Return (x, y) of the center of cell containing provided text 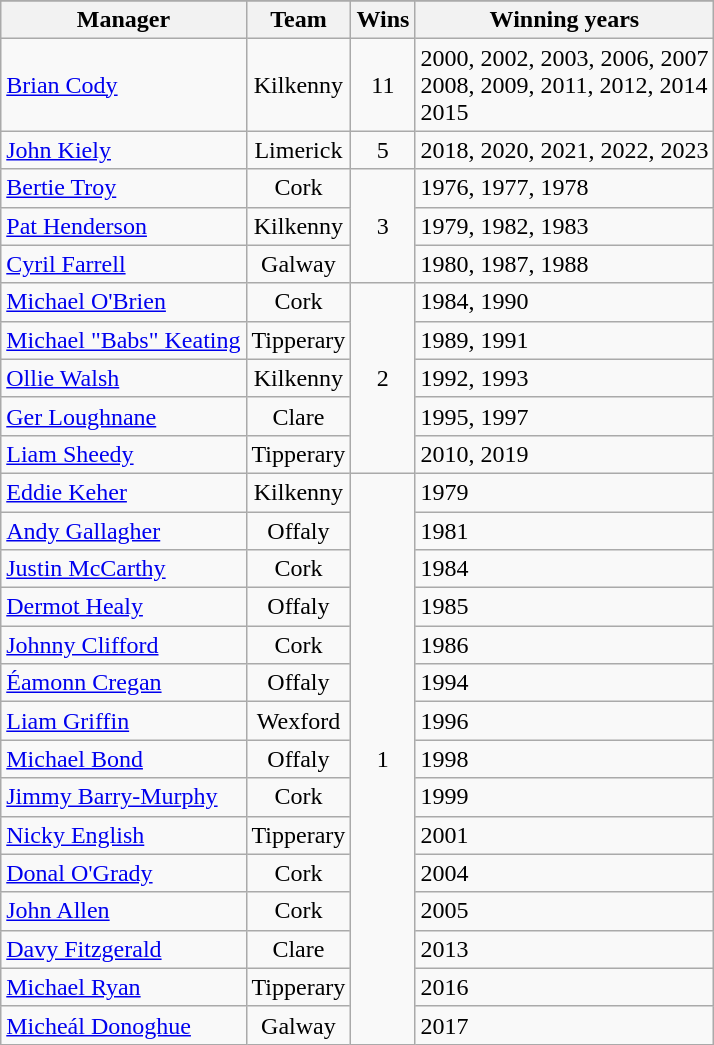
1999 (564, 797)
1996 (564, 721)
1998 (564, 759)
2001 (564, 835)
Donal O'Grady (124, 873)
Limerick (298, 150)
Cyril Farrell (124, 264)
Davy Fitzgerald (124, 949)
2016 (564, 987)
3 (383, 226)
1986 (564, 645)
Wexford (298, 721)
Bertie Troy (124, 188)
Eddie Keher (124, 492)
1984, 1990 (564, 302)
Justin McCarthy (124, 569)
11 (383, 85)
Micheál Donoghue (124, 1025)
Pat Henderson (124, 226)
1985 (564, 607)
Ollie Walsh (124, 378)
2 (383, 378)
Wins (383, 20)
Manager (124, 20)
Winning years (564, 20)
Dermot Healy (124, 607)
2004 (564, 873)
Team (298, 20)
1989, 1991 (564, 340)
Michael "Babs" Keating (124, 340)
2018, 2020, 2021, 2022, 2023 (564, 150)
2010, 2019 (564, 454)
Éamonn Cregan (124, 683)
1976, 1977, 1978 (564, 188)
Michael O'Brien (124, 302)
Andy Gallagher (124, 531)
1984 (564, 569)
Michael Ryan (124, 987)
1995, 1997 (564, 416)
1979 (564, 492)
John Kiely (124, 150)
5 (383, 150)
1980, 1987, 1988 (564, 264)
Liam Griffin (124, 721)
Ger Loughnane (124, 416)
2000, 2002, 2003, 2006, 20072008, 2009, 2011, 2012, 20142015 (564, 85)
1979, 1982, 1983 (564, 226)
Michael Bond (124, 759)
1994 (564, 683)
1 (383, 758)
John Allen (124, 911)
Liam Sheedy (124, 454)
Nicky English (124, 835)
Johnny Clifford (124, 645)
2017 (564, 1025)
1992, 1993 (564, 378)
Jimmy Barry-Murphy (124, 797)
2005 (564, 911)
Brian Cody (124, 85)
1981 (564, 531)
2013 (564, 949)
